Detect which cell encompasses the target text, then output its (X, Y) center coordinate. 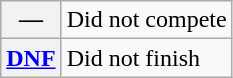
— (31, 20)
Did not compete (146, 20)
Did not finish (146, 58)
DNF (31, 58)
